Determine the (X, Y) coordinate at the center of the cell enclosing the given text.  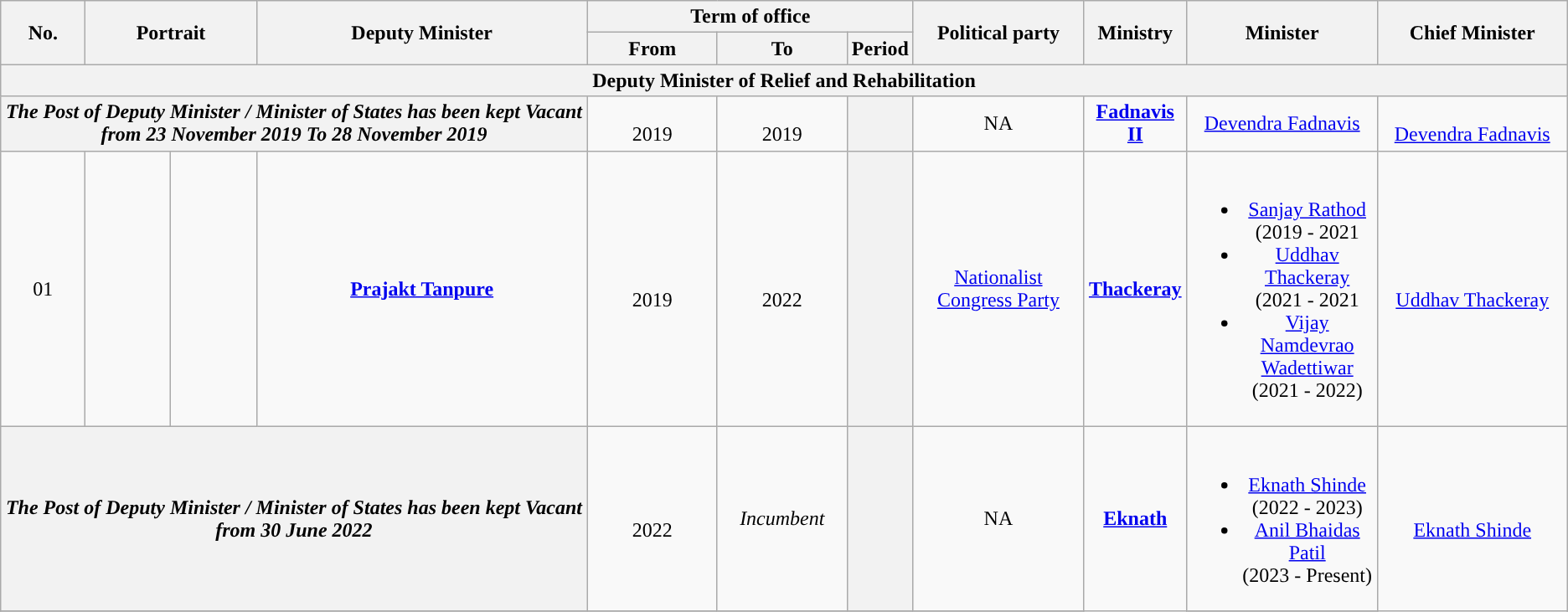
Prajakt Tanpure (422, 288)
Ministry (1135, 33)
Chief Minister (1473, 33)
Eknath Shinde (1473, 519)
Nationalist Congress Party (998, 288)
Eknath Shinde(2022 - 2023)Anil Bhaidas Patil (2023 - Present) (1282, 519)
Thackeray (1135, 288)
01 (44, 288)
Deputy Minister of Relief and Rehabilitation (784, 80)
To (782, 49)
Sanjay Rathod (2019 - 2021Uddhav Thackeray (2021 - 2021Vijay Namdevrao Wadettiwar (2021 - 2022) (1282, 288)
Minister (1282, 33)
No. (44, 33)
Portrait (171, 33)
The Post of Deputy Minister / Minister of States has been kept Vacant from 23 November 2019 To 28 November 2019 (294, 124)
Term of office (750, 17)
Fadnavis II (1135, 124)
Uddhav Thackeray (1473, 288)
From (652, 49)
Eknath (1135, 519)
The Post of Deputy Minister / Minister of States has been kept Vacant from 30 June 2022 (294, 519)
Incumbent (782, 519)
Deputy Minister (422, 33)
Period (879, 49)
Political party (998, 33)
